Output the [x, y] coordinate of the center of the cell containing the given text.  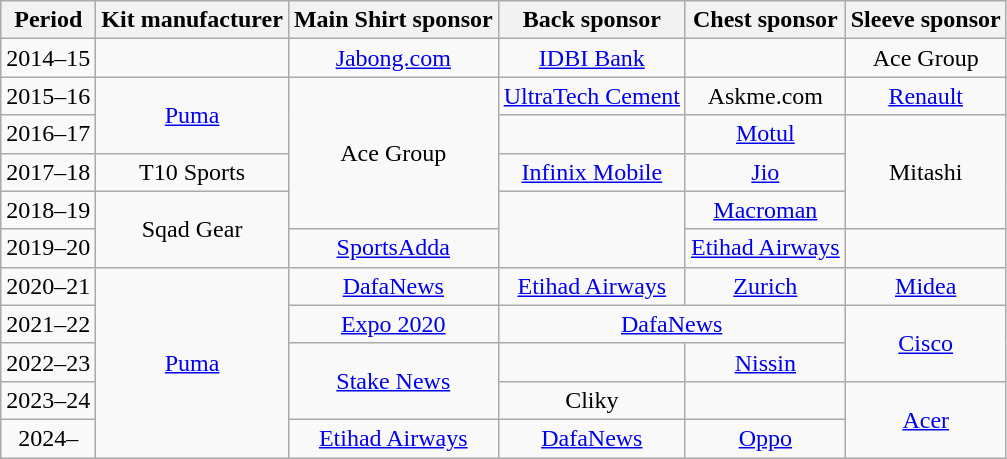
Main Shirt sponsor [393, 20]
2020–21 [48, 286]
Stake News [393, 381]
Jabong.com [393, 58]
2024– [48, 438]
2019–20 [48, 248]
Cisco [926, 343]
2021–22 [48, 324]
Oppo [765, 438]
Midea [926, 286]
Macroman [765, 210]
2018–19 [48, 210]
IDBI Bank [592, 58]
Motul [765, 134]
2014–15 [48, 58]
Jio [765, 172]
Expo 2020 [393, 324]
2017–18 [48, 172]
2016–17 [48, 134]
Mitashi [926, 172]
Sleeve sponsor [926, 20]
SportsAdda [393, 248]
Nissin [765, 362]
2015–16 [48, 96]
Zurich [765, 286]
UltraTech Cement [592, 96]
Sqad Gear [192, 229]
Acer [926, 419]
Period [48, 20]
Back sponsor [592, 20]
Infinix Mobile [592, 172]
Renault [926, 96]
2022–23 [48, 362]
2023–24 [48, 400]
Chest sponsor [765, 20]
T10 Sports [192, 172]
Kit manufacturer [192, 20]
Cliky [592, 400]
Askme.com [765, 96]
